Detect which cell encompasses the target text, then output its [X, Y] center coordinate. 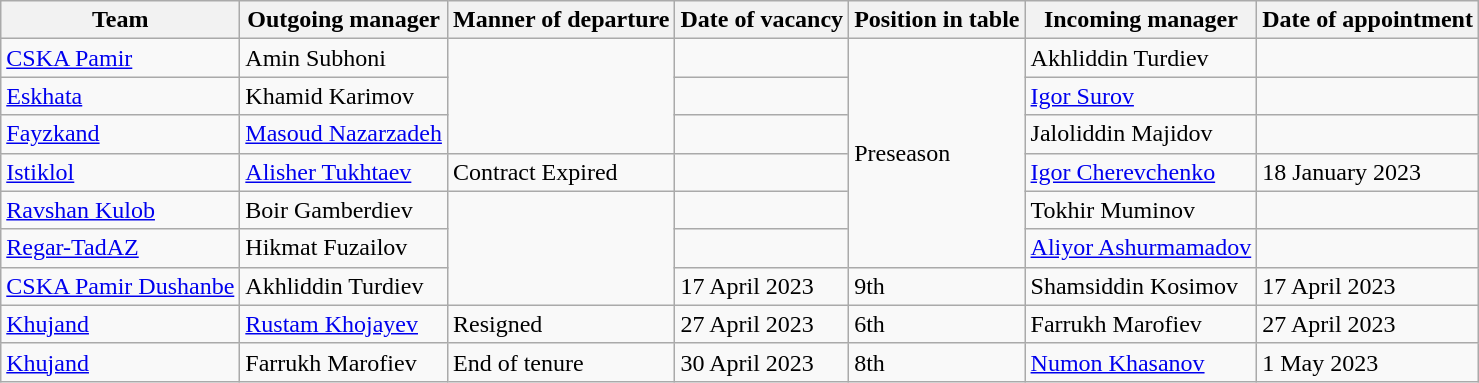
Istiklol [120, 172]
6th [937, 324]
Incoming manager [1141, 20]
Boir Gamberdiev [344, 210]
Numon Khasanov [1141, 362]
Igor Surov [1141, 96]
1 May 2023 [1368, 362]
Date of appointment [1368, 20]
CSKA Pamir [120, 58]
Rustam Khojayev [344, 324]
Hikmat Fuzailov [344, 248]
Preseason [937, 153]
9th [937, 286]
Team [120, 20]
Ravshan Kulob [120, 210]
Jaloliddin Majidov [1141, 134]
Resigned [560, 324]
Contract Expired [560, 172]
Aliyor Ashurmamadov [1141, 248]
Manner of departure [560, 20]
Fayzkand [120, 134]
Date of vacancy [762, 20]
Outgoing manager [344, 20]
Eskhata [120, 96]
Shamsiddin Kosimov [1141, 286]
Position in table [937, 20]
Alisher Tukhtaev [344, 172]
Igor Cherevchenko [1141, 172]
Tokhir Muminov [1141, 210]
Regar-TadAZ [120, 248]
8th [937, 362]
18 January 2023 [1368, 172]
CSKA Pamir Dushanbe [120, 286]
End of tenure [560, 362]
Khamid Karimov [344, 96]
Amin Subhoni [344, 58]
Masoud Nazarzadeh [344, 134]
30 April 2023 [762, 362]
